Return [X, Y] of the center of cell containing provided text 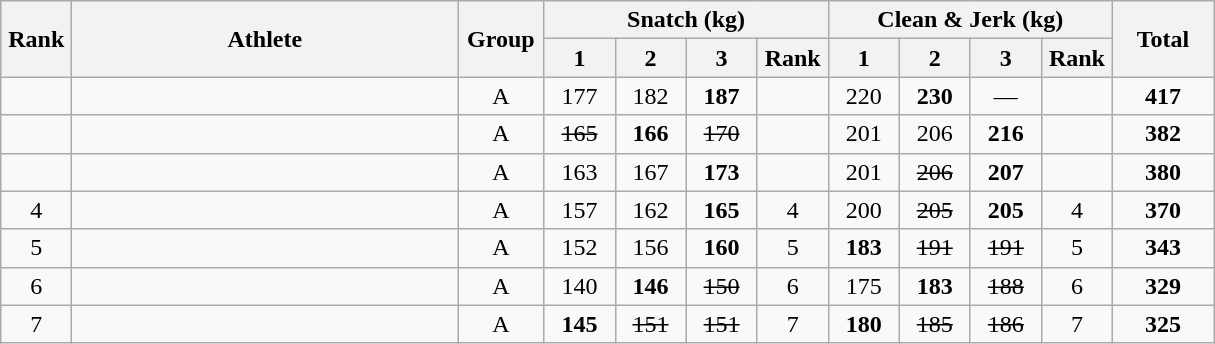
Total [1162, 39]
200 [864, 210]
417 [1162, 96]
Clean & Jerk (kg) [970, 20]
380 [1162, 172]
185 [934, 324]
170 [722, 134]
177 [580, 96]
Athlete [265, 39]
145 [580, 324]
220 [864, 96]
167 [650, 172]
216 [1006, 134]
173 [722, 172]
325 [1162, 324]
163 [580, 172]
343 [1162, 248]
Snatch (kg) [686, 20]
382 [1162, 134]
160 [722, 248]
370 [1162, 210]
182 [650, 96]
Group [501, 39]
140 [580, 286]
166 [650, 134]
329 [1162, 286]
146 [650, 286]
207 [1006, 172]
186 [1006, 324]
162 [650, 210]
— [1006, 96]
150 [722, 286]
175 [864, 286]
152 [580, 248]
230 [934, 96]
180 [864, 324]
157 [580, 210]
188 [1006, 286]
187 [722, 96]
156 [650, 248]
